Search for the cell housing the specified text and yield its [X, Y] center coordinate. 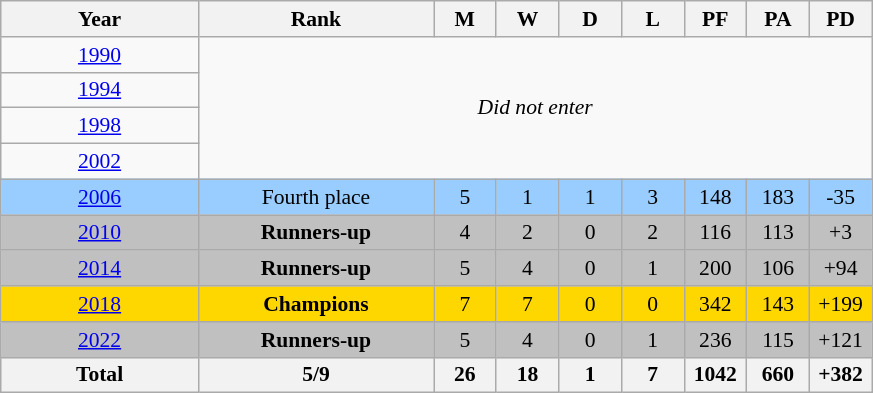
1994 [100, 90]
+382 [840, 375]
W [528, 19]
200 [716, 269]
18 [528, 375]
L [652, 19]
1998 [100, 126]
2006 [100, 197]
+199 [840, 304]
Fourth place [316, 197]
1990 [100, 55]
+94 [840, 269]
+121 [840, 340]
2014 [100, 269]
Year [100, 19]
5/9 [316, 375]
148 [716, 197]
115 [778, 340]
PA [778, 19]
D [590, 19]
2022 [100, 340]
236 [716, 340]
Champions [316, 304]
116 [716, 233]
342 [716, 304]
PD [840, 19]
1042 [716, 375]
2010 [100, 233]
Did not enter [535, 108]
3 [652, 197]
M [466, 19]
660 [778, 375]
-35 [840, 197]
Total [100, 375]
+3 [840, 233]
2002 [100, 162]
Rank [316, 19]
113 [778, 233]
143 [778, 304]
106 [778, 269]
183 [778, 197]
PF [716, 19]
2018 [100, 304]
26 [466, 375]
